Find where the given text appears and provide that cell's center as (x, y) coordinate. 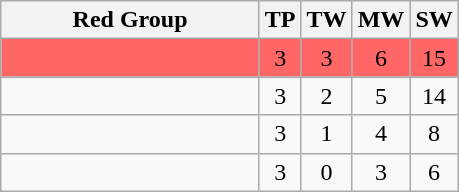
4 (381, 134)
14 (434, 96)
Red Group (130, 20)
8 (434, 134)
2 (326, 96)
TP (280, 20)
SW (434, 20)
TW (326, 20)
15 (434, 58)
0 (326, 172)
5 (381, 96)
1 (326, 134)
MW (381, 20)
